Detect which cell encompasses the target text, then output its [X, Y] center coordinate. 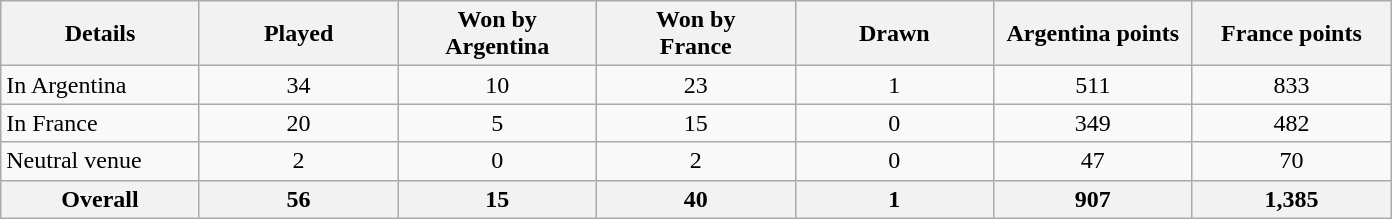
1,385 [1292, 199]
40 [696, 199]
Drawn [894, 34]
23 [696, 85]
907 [1094, 199]
47 [1094, 161]
Won byArgentina [498, 34]
Details [100, 34]
In France [100, 123]
56 [298, 199]
833 [1292, 85]
France points [1292, 34]
Argentina points [1094, 34]
34 [298, 85]
20 [298, 123]
349 [1094, 123]
Played [298, 34]
Neutral venue [100, 161]
511 [1094, 85]
482 [1292, 123]
Won byFrance [696, 34]
10 [498, 85]
5 [498, 123]
70 [1292, 161]
Overall [100, 199]
In Argentina [100, 85]
